Return the (x, y) coordinate for the center point of the cell that contains the specified text.  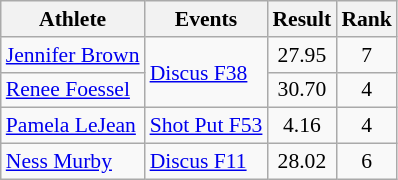
Result (302, 19)
Renee Foessel (73, 90)
30.70 (302, 90)
4.16 (302, 126)
Events (206, 19)
Ness Murby (73, 162)
27.95 (302, 55)
Athlete (73, 19)
Shot Put F53 (206, 126)
Jennifer Brown (73, 55)
7 (366, 55)
6 (366, 162)
28.02 (302, 162)
Discus F38 (206, 72)
Rank (366, 19)
Pamela LeJean (73, 126)
Discus F11 (206, 162)
